Return (X, Y) of the center of cell containing provided text 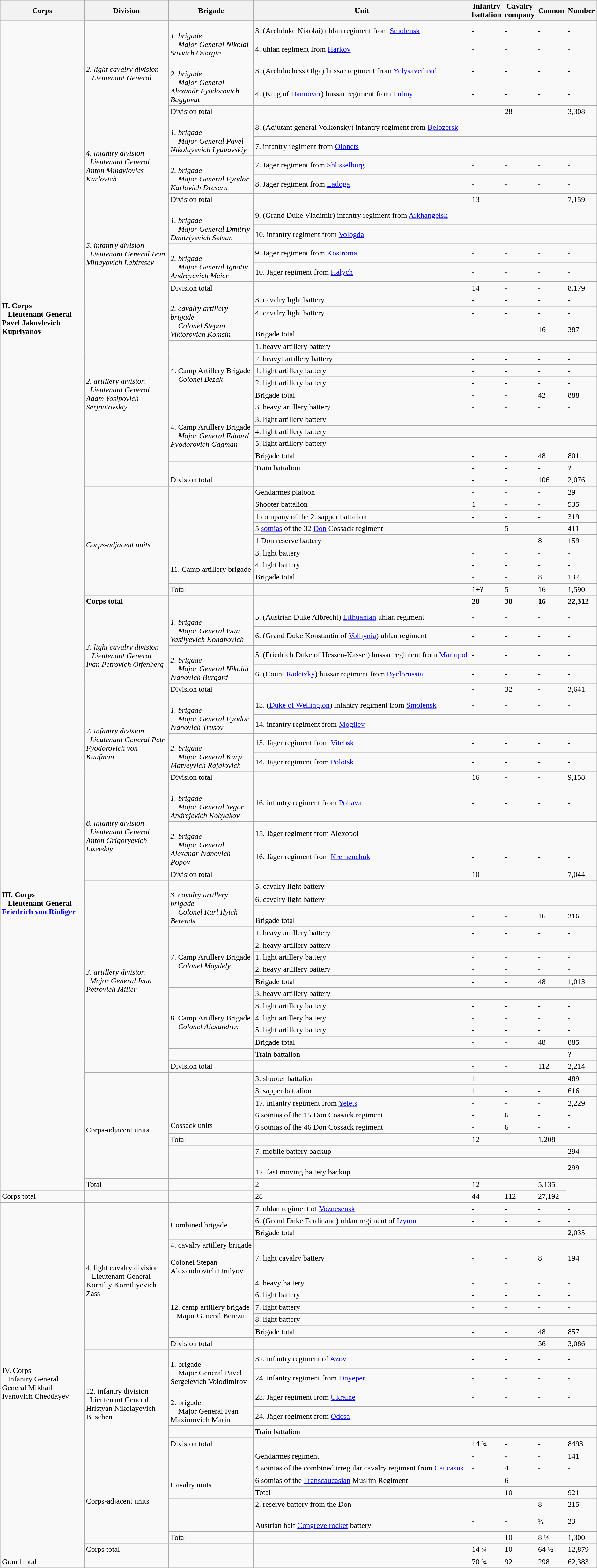
Grand total (42, 1562)
1,590 (581, 589)
Division (126, 11)
4. Camp Artillery Brigade Major General Eduard Fyodorovich Gagman (211, 431)
1. brigade Major General Nikolai Savvich Osorgin (211, 40)
Cannon (551, 11)
294 (581, 1152)
Unit (362, 11)
7. mobile battery backup (362, 1152)
29 (581, 492)
885 (581, 1042)
17. fast moving battery backup (362, 1168)
6 sotnias of the Transcaucasian Muslim Regiment (362, 1480)
Brigade (211, 11)
299 (581, 1168)
38 (520, 601)
32 (520, 689)
1,013 (581, 982)
1. brigade Major General Pavel Nikolayevich Lyubavskiy (211, 136)
141 (581, 1456)
2,076 (581, 480)
92 (520, 1562)
10. Jäger regiment from Halych (362, 272)
Cavalry units (211, 1480)
857 (581, 1331)
1,300 (581, 1537)
5. cavalry light battery (362, 887)
Combined brigade (211, 1221)
8. light battery (362, 1319)
316 (581, 916)
9,158 (581, 777)
14. Jäger regiment from Polotsk (362, 762)
7. Jäger regiment from Shlisselburg (362, 165)
6. (Grand Duke Konstantin of Volhynia) uhlan regiment (362, 636)
888 (581, 395)
64 ½ (551, 1550)
8. (Adjutant general Volkonsky) infantry regiment from Belozersk (362, 127)
7,044 (581, 874)
7. light cavalry battery (362, 1258)
8 ½ (551, 1537)
24. infantry regiment from Dnyeper (362, 1378)
14. infantry regiment from Mogilev (362, 724)
9. (Grand Duke Vladimir) infantry regiment from Arkhangelsk (362, 215)
2. cavalry artillery brigade Colonel Stepan Viktorovich Komsin (211, 317)
8. Jäger regiment from Ladoga (362, 184)
921 (581, 1492)
3. cavalry artillery brigade Colonel Karl Ilyich Berends (211, 903)
5. (Friedrich Duke of Hessen-Kassel) hussar regiment from Mariupol (362, 655)
2. light artillery battery (362, 383)
23. Jäger regiment from Ukraine (362, 1397)
10. infantry regiment from Vologda (362, 234)
½ (551, 1521)
7. infantry division Lieutenant General Petr Fyodorovich von Kaufman (126, 740)
6 sotnias of the 46 Don Cossack regiment (362, 1127)
2. brigade Major General Ignatiy Andreyevich Meier (211, 263)
4 (520, 1468)
106 (551, 480)
2. brigade Major General Fyodor Karlovich Dresern (211, 175)
4. cavalry light battery (362, 313)
411 (581, 528)
44 (487, 1196)
Cossack units (211, 1121)
11. Camp artillery brigade (211, 565)
62,383 (581, 1562)
4. light battery (362, 565)
56 (551, 1343)
8. infantry division Lieutenant General Anton Grigoryevich Lisetskiy (126, 832)
8. Camp Artillery Brigade Colonel Alexandrov (211, 1018)
6. cavalry light battery (362, 899)
2. brigade Major General Karp Matveyvich Rafalovich (211, 753)
2,214 (581, 1066)
Infantry battalion (487, 11)
1. brigade Major General Fyodor Ivanovich Trusov (211, 714)
2. artillery division Lieutenant General Adam Yosipovich Serjputovskiy (126, 390)
7. uhlan regiment of Voznesensk (362, 1209)
387 (581, 330)
9. Jäger regiment from Kostroma (362, 253)
1,208 (551, 1139)
3. cavalry light battery (362, 300)
Number (581, 11)
13. Jäger regiment from Vitebsk (362, 743)
7,159 (581, 200)
16. Jäger regiment from Kremenchuk (362, 857)
2. light cavalry division Lieutenant General (126, 70)
7. Camp Artillery Brigade Colonel Maydely (211, 957)
3. shooter battalion (362, 1078)
4. Camp Artillery Brigade Colonel Bezak (211, 371)
2. brigade Major General Nikolai Ivanovich Burgard (211, 665)
4. light cavalry division Lieutenant General Korniliy Korniliyevich Zass (126, 1276)
5. (Austrian Duke Albrecht) Lithuanian uhlan regiment (362, 617)
6 sotnias of the 15 Don Cossack regiment (362, 1115)
3,086 (581, 1343)
2. brigade Major General Alexandr Ivanovich Popov (211, 845)
27,192 (551, 1196)
616 (581, 1091)
III. Corps Lieutenant General Friedrich von Rüdiger (42, 899)
2. brigade Major General Alexandr Fyodorovich Baggovut (211, 82)
3. artillery division Major General Ivan Petrovich Miller (126, 976)
1. brigade Major General Pavel Sergeievich Volodimirov (211, 1369)
IV. Corps Infantry General General Mikhail Ivanovich Cheodayev (42, 1379)
Cavalry company (520, 11)
1. brigade Major General Dmitriy Dmitriyevich Selvan (211, 225)
16. infantry regiment from Poltava (362, 802)
8,179 (581, 288)
Corps (42, 11)
8493 (581, 1444)
13. (Duke of Wellington) infantry regiment from Smolensk (362, 705)
2. brigade Major General Ivan Maximovich Marin (211, 1407)
Gendarmes platoon (362, 492)
4. cavalry artillery brigadeColonel Stepan Alexandrovich Hrulyov (211, 1258)
1 company of the 2. sapper battalion (362, 516)
7. infantry regiment from Olonets (362, 146)
1 Don reserve battery (362, 541)
3. light cavalry division Lieutenant General Ivan Petrovich Offenberg (126, 651)
17. infantry regiment from Yelets (362, 1103)
489 (581, 1078)
14 (487, 288)
3. (Archduchess Olga) hussar regiment from Yelysavethrad (362, 71)
1. brigade Major General Ivan Vasilyevich Kohanovich (211, 626)
2,035 (581, 1233)
3,308 (581, 112)
5 sotnias of the 32 Don Cossack regiment (362, 528)
137 (581, 577)
23 (581, 1521)
7. light battery (362, 1307)
12. infantry division Lieutenant General Hristyan Nikolayevich Buschen (126, 1400)
2 (362, 1184)
3. (Archduke Nikolai) uhlan regiment from Smolensk (362, 31)
22,312 (581, 601)
6. light battery (362, 1295)
801 (581, 456)
194 (581, 1258)
12. camp artillery brigade Major General Berezin (211, 1307)
II. Corps Lieutenant General Pavel Jakovlevich Kupriyanov (42, 314)
5. infantry division Lieutenant General Ivan Mihayovich Labintsev (126, 250)
535 (581, 504)
1. brigade Major General Yegor Andrejevich Kobyakov (211, 802)
42 (551, 395)
15. Jäger regiment from Alexopol (362, 833)
12,879 (581, 1550)
159 (581, 541)
Shooter battalion (362, 504)
298 (551, 1562)
32. infantry regiment of Azov (362, 1359)
6. (Grand Duke Ferdinand) uhlan regiment of Izyum (362, 1221)
Austrian half Congreve rocket battery (362, 1521)
13 (487, 200)
6. (Count Radetzky) hussar regiment from Byelorussia (362, 674)
4. heavy battery (362, 1283)
4 sotnias of the combined irregular cavalry regiment from Caucasus (362, 1468)
4. infantry division Lieutenant General Anton Mihaylovics Karlovich (126, 162)
3. sapper battalion (362, 1091)
70 ¾ (487, 1562)
3. light battery (362, 553)
24. Jäger regiment from Odesa (362, 1416)
215 (581, 1505)
2,229 (581, 1103)
4. (King of Hannover) hussar regiment from Lubny (362, 94)
2. heavyt artillery battery (362, 359)
5,135 (551, 1184)
Gendarmes regiment (362, 1456)
2. reserve battery from the Don (362, 1505)
1+? (487, 589)
319 (581, 516)
4. uhlan regiment from Harkov (362, 49)
3,641 (581, 689)
